Return (x, y) of the center of cell containing provided text 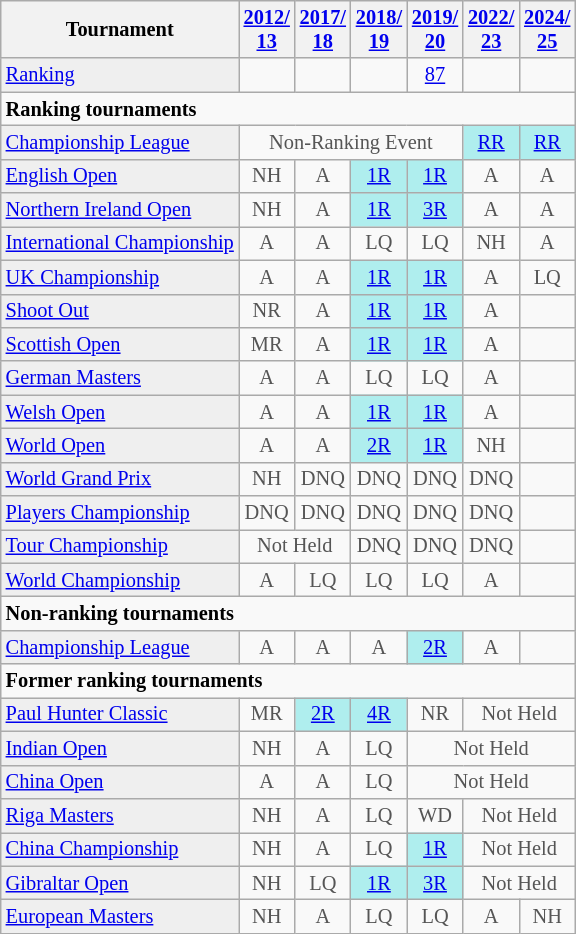
Non-Ranking Event (351, 142)
Northern Ireland Open (120, 210)
Former ranking tournaments (288, 681)
87 (435, 75)
4R (379, 714)
Riga Masters (120, 815)
Welsh Open (120, 412)
World Championship (120, 580)
Ranking (120, 75)
Gibraltar Open (120, 883)
2018/19 (379, 29)
Non-ranking tournaments (288, 613)
UK Championship (120, 277)
2017/18 (323, 29)
German Masters (120, 378)
European Masters (120, 916)
Scottish Open (120, 344)
World Open (120, 445)
Paul Hunter Classic (120, 714)
World Grand Prix (120, 479)
English Open (120, 176)
Tournament (120, 29)
WD (435, 815)
Players Championship (120, 513)
Tour Championship (120, 546)
International Championship (120, 243)
2022/23 (491, 29)
Shoot Out (120, 311)
2024/25 (547, 29)
2012/13 (267, 29)
China Championship (120, 849)
China Open (120, 782)
Indian Open (120, 748)
Ranking tournaments (288, 109)
2019/20 (435, 29)
